Locate the cell with the specified text and output its (x, y) center coordinate. 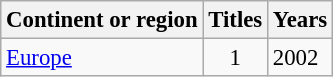
Europe (102, 58)
Years (300, 20)
2002 (300, 58)
Continent or region (102, 20)
Titles (236, 20)
1 (236, 58)
